Capture the cell that displays the provided text and extract its (X, Y) central coordinate. 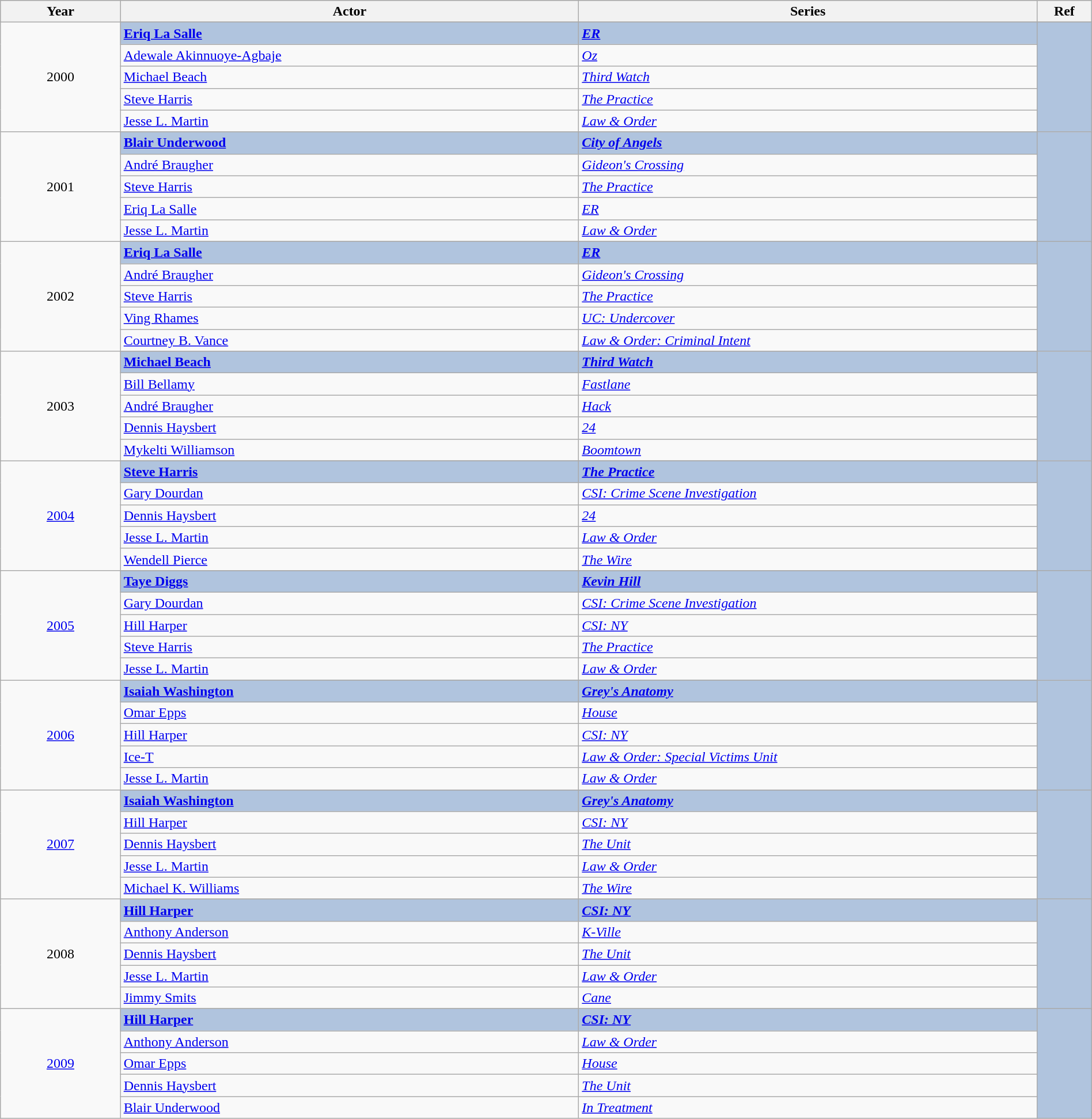
2005 (60, 625)
Michael K. Williams (350, 888)
2000 (60, 77)
Jimmy Smits (350, 998)
In Treatment (808, 1107)
2002 (60, 296)
Kevin Hill (808, 581)
2006 (60, 735)
Fastlane (808, 384)
UC: Undercover (808, 318)
K-Ville (808, 932)
Law & Order: Criminal Intent (808, 340)
2001 (60, 187)
Boomtown (808, 450)
Courtney B. Vance (350, 340)
2004 (60, 515)
2003 (60, 406)
Series (808, 12)
Taye Diggs (350, 581)
Ref (1064, 12)
Actor (350, 12)
Cane (808, 998)
Ving Rhames (350, 318)
Adewale Akinnuoye-Agbaje (350, 55)
Ice-T (350, 757)
Year (60, 12)
City of Angels (808, 143)
Wendell Pierce (350, 559)
Law & Order: Special Victims Unit (808, 757)
2007 (60, 844)
2008 (60, 954)
Oz (808, 55)
Hack (808, 406)
Bill Bellamy (350, 384)
2009 (60, 1064)
Mykelti Williamson (350, 450)
